Return [x, y] of the center of cell containing provided text 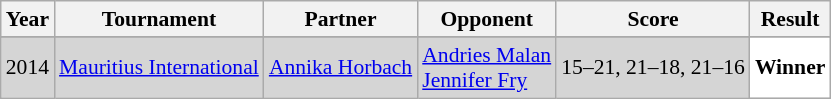
Annika Horbach [340, 68]
Opponent [486, 19]
2014 [28, 68]
Result [790, 19]
Mauritius International [159, 68]
Andries Malan Jennifer Fry [486, 68]
Tournament [159, 19]
Partner [340, 19]
Score [653, 19]
Year [28, 19]
Winner [790, 68]
15–21, 21–18, 21–16 [653, 68]
